Detect which cell encompasses the target text, then output its [X, Y] center coordinate. 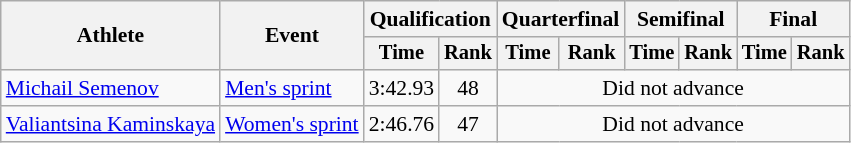
2:46.76 [402, 124]
48 [468, 88]
Athlete [110, 36]
Final [793, 19]
3:42.93 [402, 88]
Event [292, 36]
Women's sprint [292, 124]
Qualification [430, 19]
47 [468, 124]
Men's sprint [292, 88]
Semifinal [680, 19]
Quarterfinal [561, 19]
Michail Semenov [110, 88]
Valiantsina Kaminskaya [110, 124]
